Find where the given text appears and provide that cell's center as [x, y] coordinate. 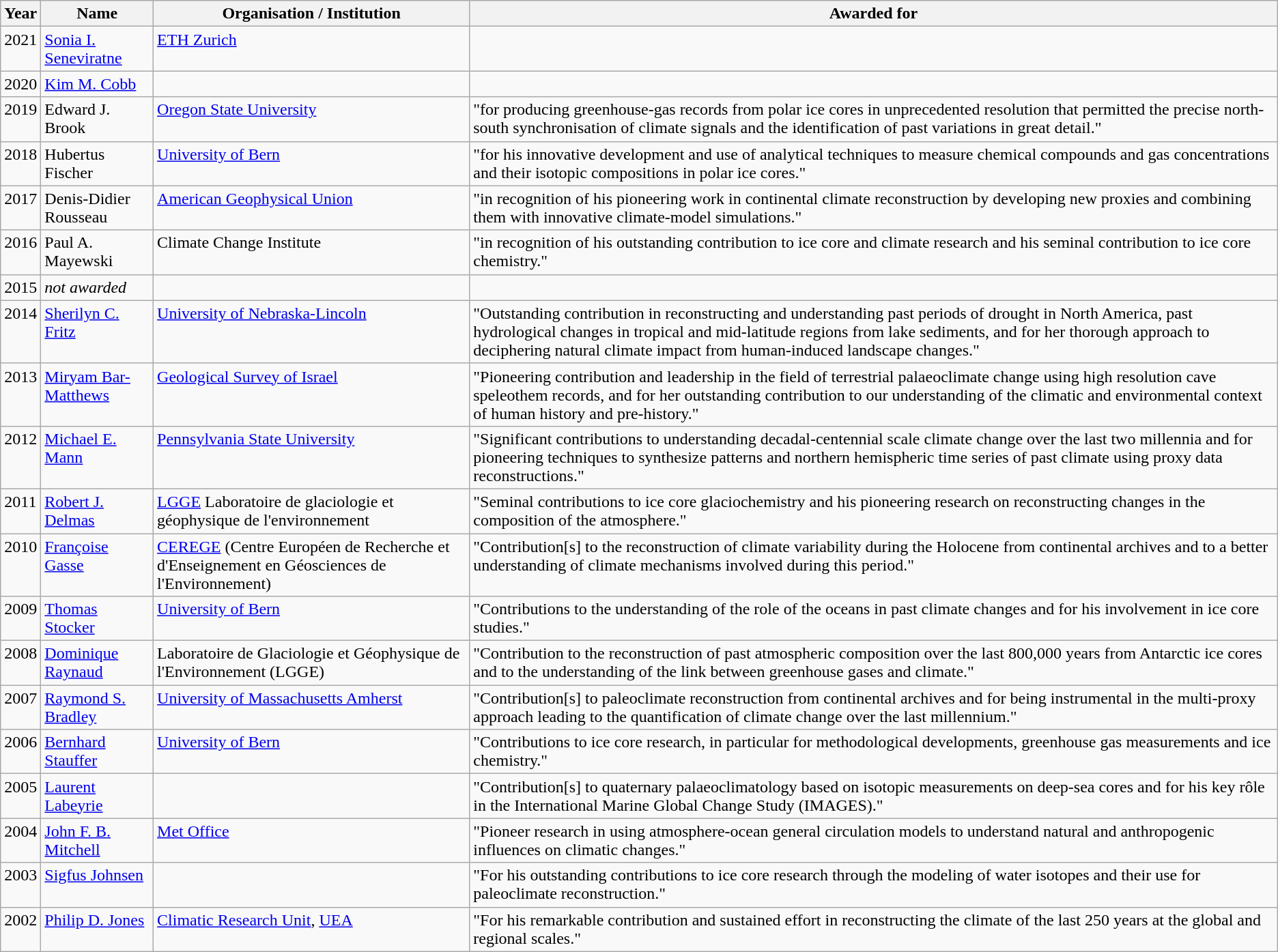
2003 [20, 884]
Thomas Stocker [97, 618]
Sigfus Johnsen [97, 884]
"For his outstanding contributions to ice core research through the modeling of water isotopes and their use for paleoclimate reconstruction." [874, 884]
Hubertus Fischer [97, 164]
Françoise Gasse [97, 565]
2013 [20, 394]
"Seminal contributions to ice core glaciochemistry and his pioneering research on reconstructing changes in the composition of the atmosphere." [874, 510]
2002 [20, 929]
John F. B. Mitchell [97, 841]
Climatic Research Unit, UEA [311, 929]
2016 [20, 253]
Climate Change Institute [311, 253]
2018 [20, 164]
American Geophysical Union [311, 207]
2004 [20, 841]
2011 [20, 510]
CEREGE (Centre Européen de Recherche et d'Enseignement en Géosciences de l'Environnement) [311, 565]
Edward J. Brook [97, 119]
Bernhard Stauffer [97, 752]
2014 [20, 332]
Pennsylvania State University [311, 457]
Laboratoire de Glaciologie et Géophysique de l'Environnement (LGGE) [311, 663]
"Contributions to ice core research, in particular for methodological developments, greenhouse gas measurements and ice chemistry." [874, 752]
Organisation / Institution [311, 14]
2005 [20, 796]
"For his remarkable contribution and sustained effort in reconstructing the climate of the last 250 years at the global and regional scales." [874, 929]
2007 [20, 707]
"in recognition of his outstanding contribution to ice core and climate research and his seminal contribution to ice core chemistry." [874, 253]
Miryam Bar-Matthews [97, 394]
2017 [20, 207]
Name [97, 14]
Dominique Raynaud [97, 663]
Met Office [311, 841]
2020 [20, 84]
2012 [20, 457]
Kim M. Cobb [97, 84]
Geological Survey of Israel [311, 394]
"Pioneer research in using atmosphere-ocean general circulation models to understand natural and anthropogenic influences on climatic changes." [874, 841]
Awarded for [874, 14]
2021 [20, 49]
2010 [20, 565]
2006 [20, 752]
2009 [20, 618]
2015 [20, 287]
LGGE Laboratoire de glaciologie et géophysique de l'environnement [311, 510]
ETH Zurich [311, 49]
2019 [20, 119]
University of Nebraska-Lincoln [311, 332]
Michael E. Mann [97, 457]
"Contributions to the understanding of the role of the oceans in past climate changes and for his involvement in ice core studies." [874, 618]
Robert J. Delmas [97, 510]
Sonia I. Seneviratne [97, 49]
2008 [20, 663]
Paul A. Mayewski [97, 253]
Denis-Didier Rousseau [97, 207]
not awarded [97, 287]
Oregon State University [311, 119]
University of Massachusetts Amherst [311, 707]
Philip D. Jones [97, 929]
Sherilyn C. Fritz [97, 332]
Raymond S. Bradley [97, 707]
Laurent Labeyrie [97, 796]
Year [20, 14]
